Output the [x, y] coordinate of the center of the cell containing the given text.  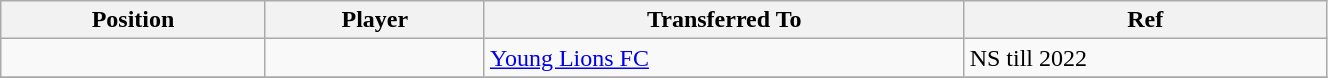
Position [133, 20]
Young Lions FC [724, 58]
Ref [1145, 20]
Transferred To [724, 20]
Player [374, 20]
NS till 2022 [1145, 58]
